Scan for the cell matching the given text and deliver its (x, y) coordinate at center. 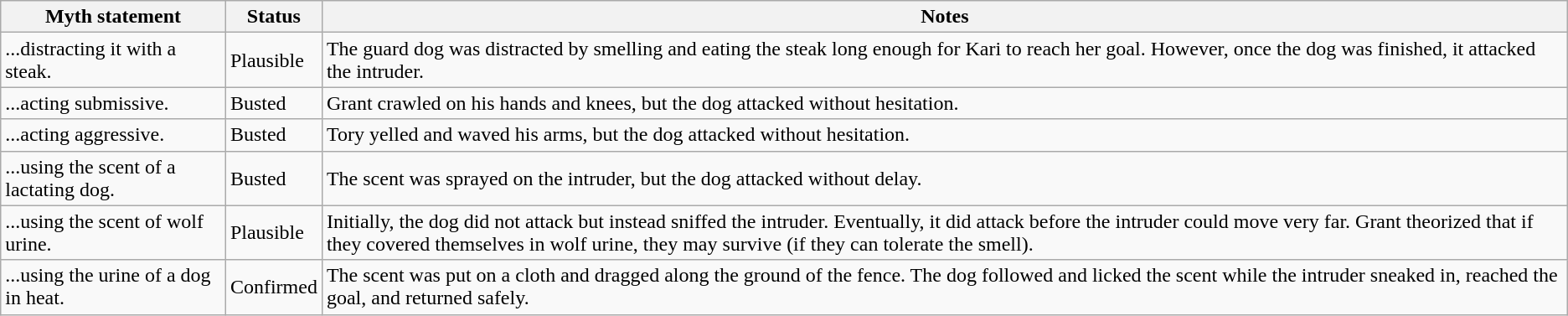
...using the scent of wolf urine. (114, 233)
...using the scent of a lactating dog. (114, 178)
Myth statement (114, 17)
Grant crawled on his hands and knees, but the dog attacked without hesitation. (945, 103)
Status (273, 17)
Tory yelled and waved his arms, but the dog attacked without hesitation. (945, 135)
...using the urine of a dog in heat. (114, 287)
...distracting it with a steak. (114, 60)
The scent was sprayed on the intruder, but the dog attacked without delay. (945, 178)
...acting submissive. (114, 103)
Confirmed (273, 287)
...acting aggressive. (114, 135)
Notes (945, 17)
